Pinpoint the cell where the given text exists, returning its [x, y] midpoint coordinate. 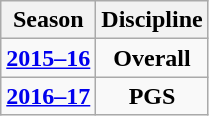
Discipline [152, 20]
Season [48, 20]
Overall [152, 58]
2016–17 [48, 96]
PGS [152, 96]
2015–16 [48, 58]
